Identify which cell holds the provided text, then report its [X, Y] central coordinate. 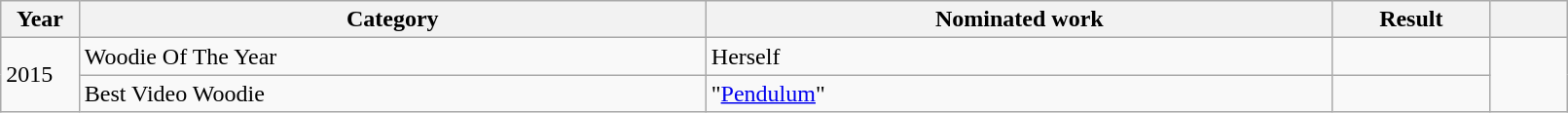
Year [40, 19]
Result [1411, 19]
2015 [40, 75]
Category [392, 19]
Herself [1019, 56]
Nominated work [1019, 19]
Best Video Woodie [392, 94]
Woodie Of The Year [392, 56]
"Pendulum" [1019, 94]
